Capture the cell that displays the provided text and extract its (x, y) central coordinate. 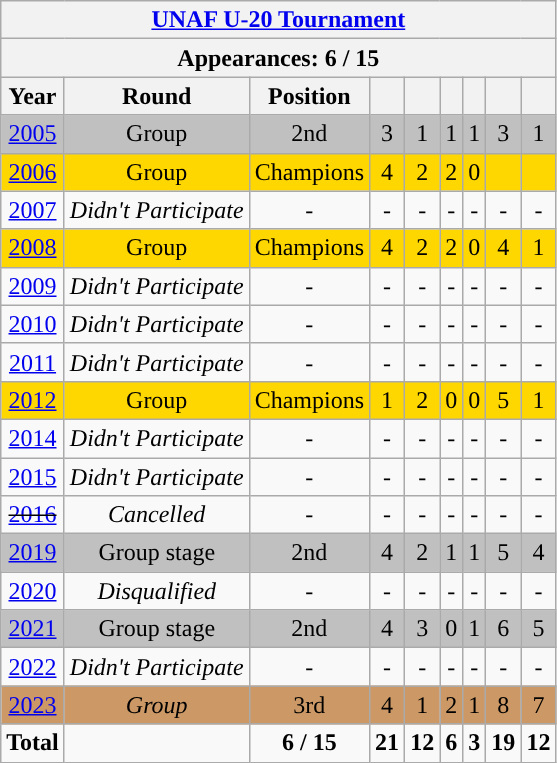
6 / 15 (309, 743)
2019 (33, 553)
2006 (33, 172)
7 (538, 705)
Appearances: 6 / 15 (278, 58)
UNAF U-20 Tournament (278, 20)
21 (388, 743)
2008 (33, 248)
2005 (33, 134)
2015 (33, 477)
2010 (33, 324)
2012 (33, 400)
2020 (33, 591)
19 (504, 743)
3rd (309, 705)
2016 (33, 515)
2022 (33, 667)
Disqualified (156, 591)
Position (309, 96)
Cancelled (156, 515)
Total (33, 743)
2021 (33, 629)
2011 (33, 362)
2007 (33, 210)
8 (504, 705)
2009 (33, 286)
2023 (33, 705)
Round (156, 96)
Year (33, 96)
2014 (33, 438)
